Capture the cell that displays the provided text and extract its [X, Y] central coordinate. 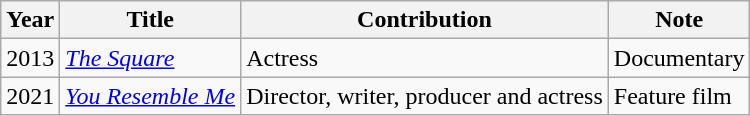
2013 [30, 58]
Note [679, 20]
Documentary [679, 58]
Actress [425, 58]
Year [30, 20]
Contribution [425, 20]
The Square [150, 58]
Title [150, 20]
You Resemble Me [150, 96]
Director, writer, producer and actress [425, 96]
Feature film [679, 96]
2021 [30, 96]
